Extract the [x, y] coordinate from the center of the cell holding the provided text.  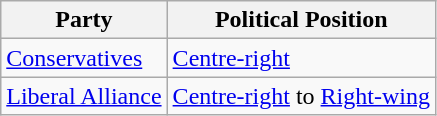
Party [84, 20]
Centre-right [301, 58]
Liberal Alliance [84, 96]
Political Position [301, 20]
Conservatives [84, 58]
Centre-right to Right-wing [301, 96]
